Find where the given text appears and provide that cell's center as [x, y] coordinate. 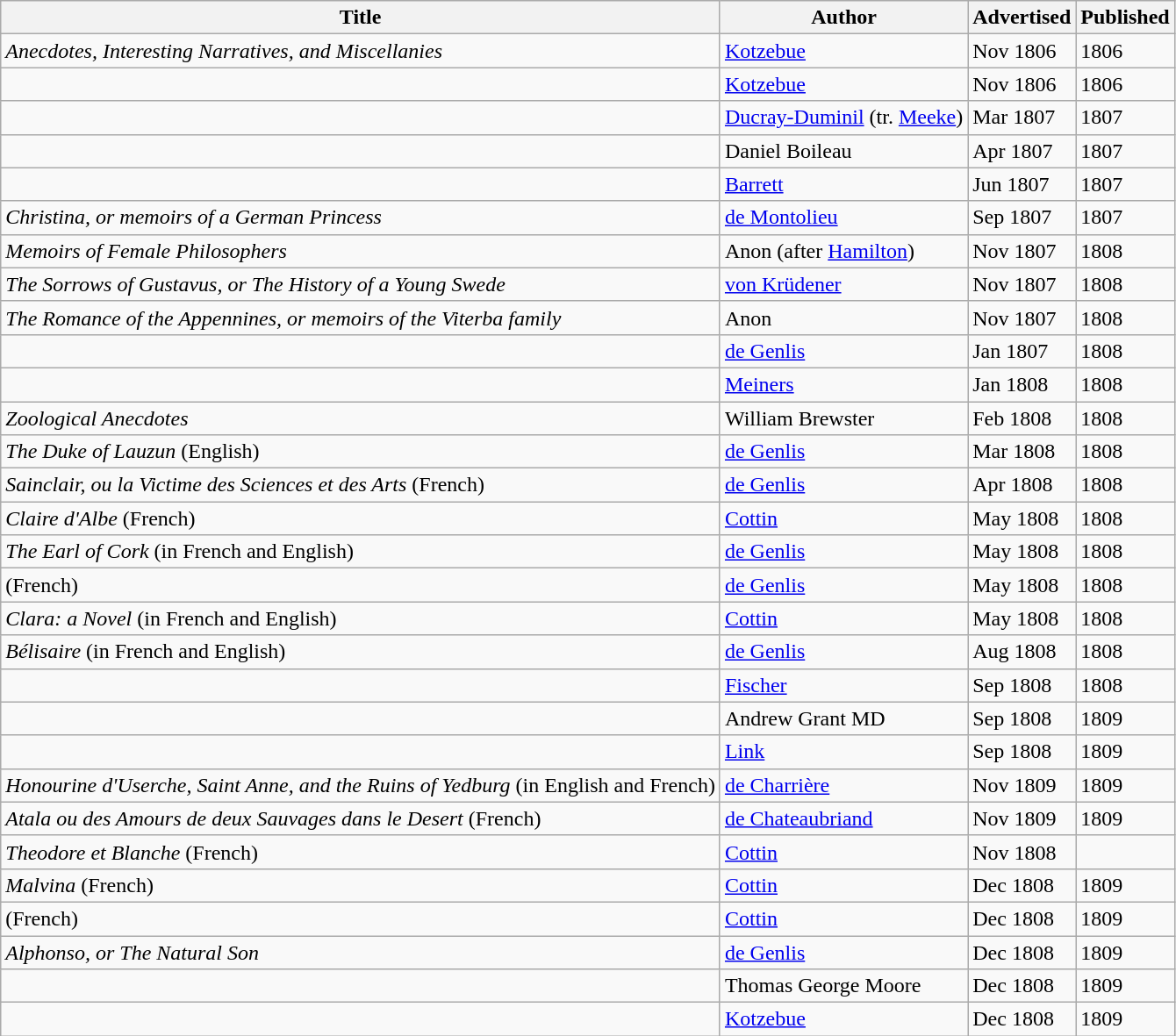
Sainclair, ou la Victime des Sciences et des Arts (French) [361, 485]
Bélisaire (in French and English) [361, 652]
Feb 1808 [1022, 418]
Christina, or memoirs of a German Princess [361, 218]
Fischer [843, 685]
de Charrière [843, 785]
Jan 1807 [1022, 351]
The Romance of the Appennines, or memoirs of the Viterba family [361, 318]
Sep 1807 [1022, 218]
Daniel Boileau [843, 151]
von Krüdener [843, 284]
Apr 1807 [1022, 151]
Title [361, 18]
Zoological Anecdotes [361, 418]
The Earl of Cork (in French and English) [361, 552]
Anecdotes, Interesting Narratives, and Miscellanies [361, 51]
William Brewster [843, 418]
Apr 1808 [1022, 485]
Malvina (French) [361, 885]
Ducray-Duminil (tr. Meeke) [843, 118]
Barrett [843, 184]
Author [843, 18]
Alphonso, or The Natural Son [361, 952]
Meiners [843, 384]
Honourine d'Userche, Saint Anne, and the Ruins of Yedburg (in English and French) [361, 785]
Andrew Grant MD [843, 718]
Jun 1807 [1022, 184]
The Duke of Lauzun (English) [361, 452]
Advertised [1022, 18]
Theodore et Blanche (French) [361, 852]
Memoirs of Female Philosophers [361, 251]
The Sorrows of Gustavus, or The History of a Young Swede [361, 284]
Aug 1808 [1022, 652]
Mar 1808 [1022, 452]
Anon (after Hamilton) [843, 251]
Atala ou des Amours de deux Sauvages dans le Desert (French) [361, 818]
Clara: a Novel (in French and English) [361, 618]
Jan 1808 [1022, 384]
Thomas George Moore [843, 986]
Claire d'Albe (French) [361, 518]
Nov 1808 [1022, 852]
de Chateaubriand [843, 818]
Published [1125, 18]
Link [843, 752]
Anon [843, 318]
Mar 1807 [1022, 118]
de Montolieu [843, 218]
